Return (X, Y) of the center of cell containing provided text 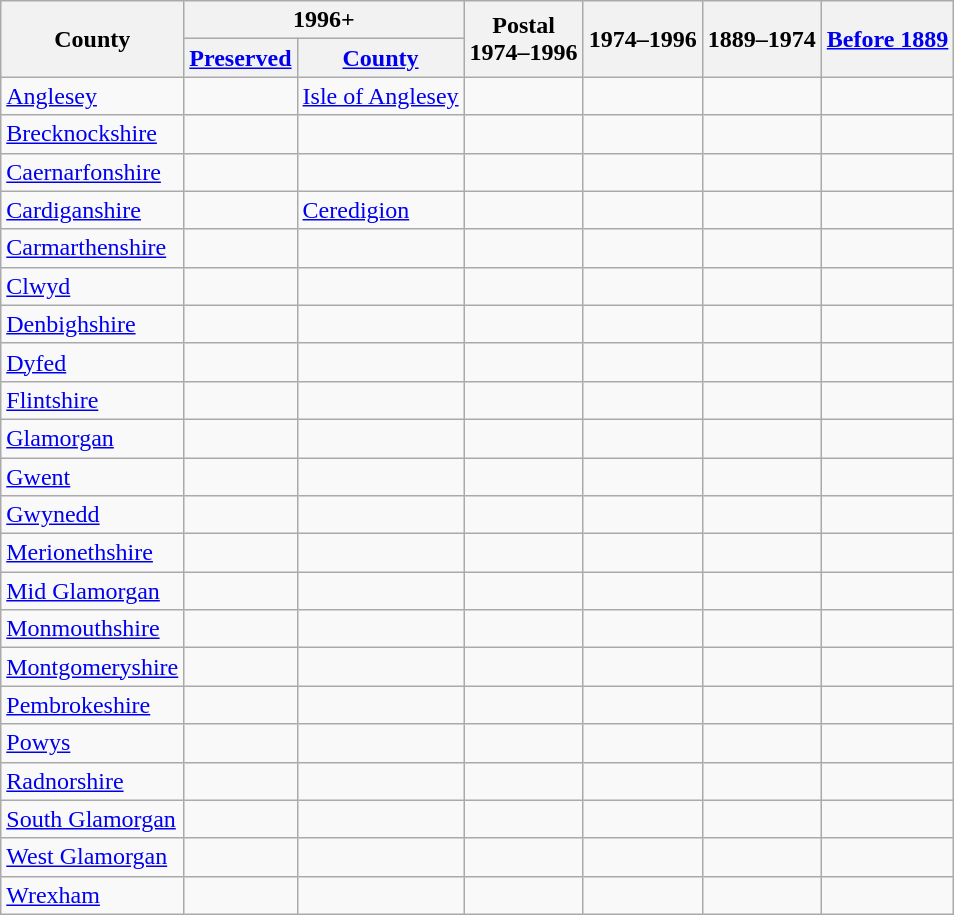
1996+ (324, 20)
Glamorgan (92, 438)
Pembrokeshire (92, 705)
Brecknockshire (92, 134)
Merionethshire (92, 553)
Preserved (240, 58)
Postal1974–1996 (524, 39)
Gwynedd (92, 515)
Ceredigion (380, 210)
Isle of Anglesey (380, 96)
Gwent (92, 477)
1974–1996 (642, 39)
Carmarthenshire (92, 248)
Flintshire (92, 400)
Clwyd (92, 286)
Powys (92, 743)
South Glamorgan (92, 819)
Montgomeryshire (92, 667)
Cardiganshire (92, 210)
Anglesey (92, 96)
Caernarfonshire (92, 172)
1889–1974 (762, 39)
Monmouthshire (92, 629)
Before 1889 (888, 39)
Wrexham (92, 895)
Radnorshire (92, 781)
Denbighshire (92, 324)
West Glamorgan (92, 857)
Dyfed (92, 362)
Mid Glamorgan (92, 591)
